Identify which cell holds the provided text, then report its (x, y) central coordinate. 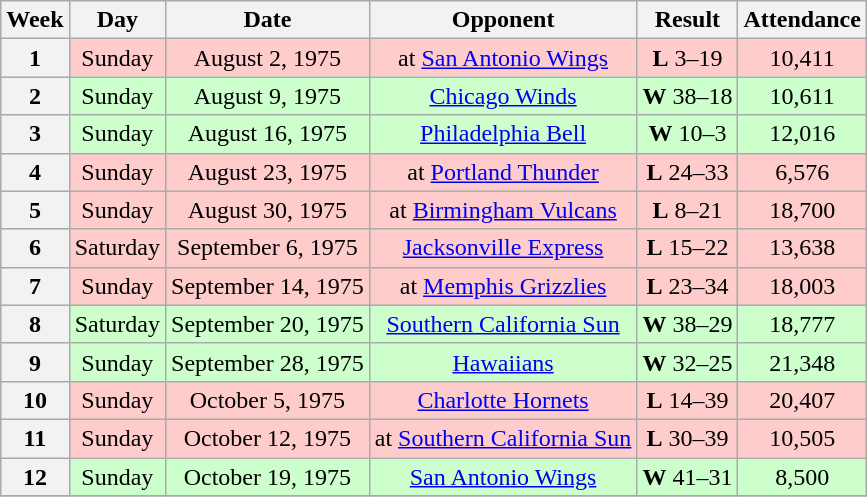
Date (268, 20)
L 15–22 (688, 248)
W 32–25 (688, 362)
Result (688, 20)
Day (117, 20)
at San Antonio Wings (503, 58)
L 24–33 (688, 172)
August 2, 1975 (268, 58)
August 30, 1975 (268, 210)
L 3–19 (688, 58)
9 (35, 362)
6 (35, 248)
12,016 (802, 134)
Opponent (503, 20)
August 16, 1975 (268, 134)
W 38–29 (688, 324)
11 (35, 438)
L 14–39 (688, 400)
2 (35, 96)
Southern California Sun (503, 324)
5 (35, 210)
Week (35, 20)
10 (35, 400)
at Portland Thunder (503, 172)
Attendance (802, 20)
Chicago Winds (503, 96)
21,348 (802, 362)
10,411 (802, 58)
3 (35, 134)
at Southern California Sun (503, 438)
7 (35, 286)
Philadelphia Bell (503, 134)
October 12, 1975 (268, 438)
W 41–31 (688, 477)
4 (35, 172)
W 38–18 (688, 96)
October 5, 1975 (268, 400)
Hawaiians (503, 362)
20,407 (802, 400)
12 (35, 477)
August 23, 1975 (268, 172)
18,003 (802, 286)
13,638 (802, 248)
San Antonio Wings (503, 477)
at Memphis Grizzlies (503, 286)
6,576 (802, 172)
Jacksonville Express (503, 248)
8,500 (802, 477)
10,611 (802, 96)
18,777 (802, 324)
September 20, 1975 (268, 324)
8 (35, 324)
October 19, 1975 (268, 477)
W 10–3 (688, 134)
10,505 (802, 438)
L 23–34 (688, 286)
August 9, 1975 (268, 96)
September 28, 1975 (268, 362)
September 14, 1975 (268, 286)
18,700 (802, 210)
L 8–21 (688, 210)
Charlotte Hornets (503, 400)
L 30–39 (688, 438)
September 6, 1975 (268, 248)
1 (35, 58)
at Birmingham Vulcans (503, 210)
